Extract the [X, Y] coordinate from the center of the cell holding the provided text.  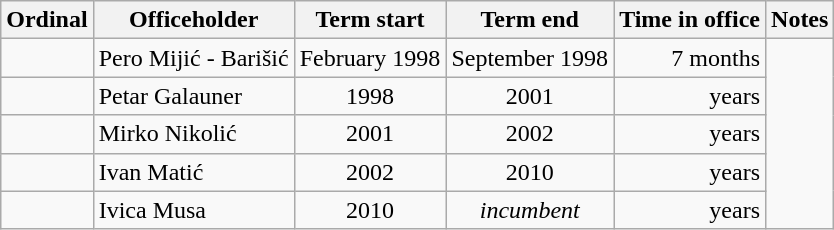
Notes [800, 20]
Ordinal [47, 20]
Time in office [690, 20]
Ivica Musa [194, 210]
Petar Galauner [194, 96]
Term end [530, 20]
7 months [690, 58]
Term start [370, 20]
incumbent [530, 210]
Officeholder [194, 20]
Pero Mijić - Barišić [194, 58]
February 1998 [370, 58]
Ivan Matić [194, 172]
September 1998 [530, 58]
1998 [370, 96]
Mirko Nikolić [194, 134]
